Detect which cell encompasses the target text, then output its (x, y) center coordinate. 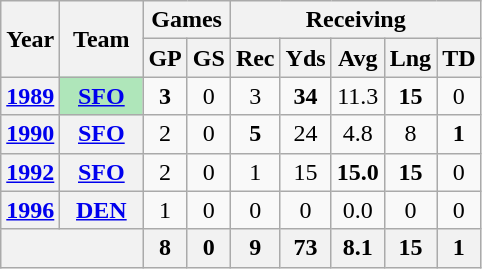
Team (102, 39)
5 (255, 134)
GP (165, 58)
DEN (102, 210)
8.1 (358, 248)
34 (306, 96)
11.3 (358, 96)
4.8 (358, 134)
Avg (358, 58)
1996 (30, 210)
Receiving (356, 20)
Year (30, 39)
73 (306, 248)
Lng (410, 58)
9 (255, 248)
1992 (30, 172)
15.0 (358, 172)
24 (306, 134)
1989 (30, 96)
Yds (306, 58)
Games (186, 20)
0.0 (358, 210)
GS (208, 58)
1990 (30, 134)
Rec (255, 58)
TD (459, 58)
